Identify which cell holds the provided text, then report its [x, y] central coordinate. 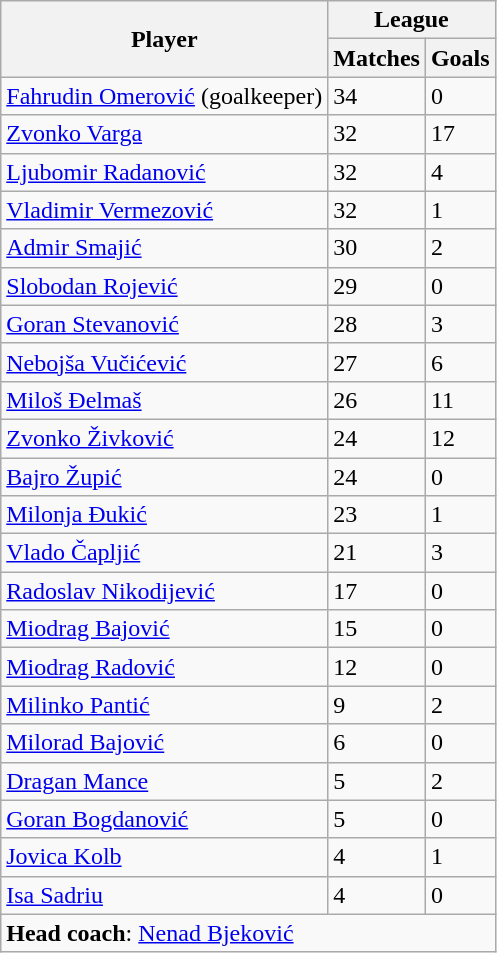
Fahrudin Omerović (goalkeeper) [164, 96]
Goals [460, 58]
Matches [377, 58]
Admir Smajić [164, 248]
Jovica Kolb [164, 857]
11 [460, 400]
Slobodan Rojević [164, 286]
Radoslav Nikodijević [164, 591]
30 [377, 248]
Isa Sadriu [164, 895]
Miodrag Bajović [164, 629]
League [412, 20]
Goran Stevanović [164, 324]
Zvonko Varga [164, 134]
Vlado Čapljić [164, 553]
Bajro Župić [164, 477]
Milorad Bajović [164, 743]
Miodrag Radović [164, 667]
9 [377, 705]
27 [377, 362]
Vladimir Vermezović [164, 210]
Goran Bogdanović [164, 819]
Nebojša Vučićević [164, 362]
23 [377, 515]
28 [377, 324]
Milonja Đukić [164, 515]
Zvonko Živković [164, 438]
29 [377, 286]
Milinko Pantić [164, 705]
15 [377, 629]
21 [377, 553]
26 [377, 400]
Player [164, 39]
Miloš Đelmaš [164, 400]
34 [377, 96]
Dragan Mance [164, 781]
Ljubomir Radanović [164, 172]
Head coach: Nenad Bjeković [248, 933]
